Locate the cell with the specified text and output its [X, Y] center coordinate. 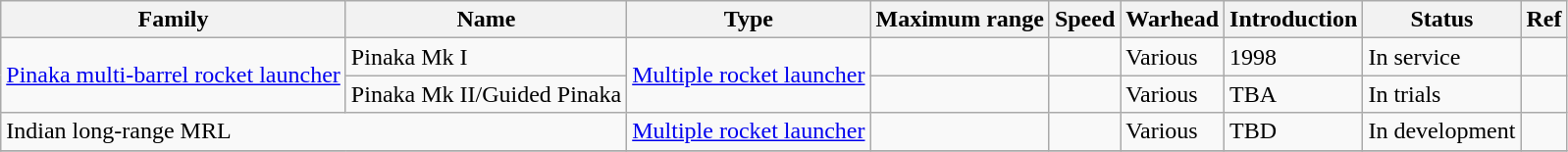
Status [1442, 20]
In trials [1442, 94]
Warhead [1173, 20]
In development [1442, 131]
1998 [1293, 57]
Family [174, 20]
Maximum range [960, 20]
TBA [1293, 94]
Indian long-range MRL [314, 131]
Speed [1084, 20]
Introduction [1293, 20]
TBD [1293, 131]
Pinaka Mk II/Guided Pinaka [486, 94]
Name [486, 20]
Ref [1544, 20]
Pinaka Mk I [486, 57]
Pinaka multi-barrel rocket launcher [174, 76]
In service [1442, 57]
Type [749, 20]
